For the text-containing cell, return its midpoint in (X, Y) coordinate format. 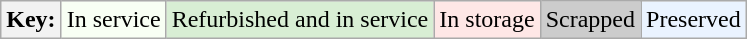
Preserved (694, 20)
Refurbished and in service (300, 20)
Scrapped (590, 20)
In service (114, 20)
Key: (31, 20)
In storage (487, 20)
